Locate the cell with the specified text and output its [x, y] center coordinate. 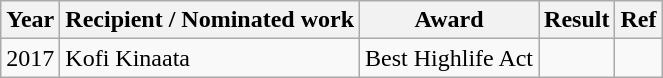
Award [450, 20]
Kofi Kinaata [210, 58]
Best Highlife Act [450, 58]
Result [577, 20]
2017 [30, 58]
Recipient / Nominated work [210, 20]
Ref [638, 20]
Year [30, 20]
